Extract the (x, y) coordinate from the center of the cell holding the provided text.  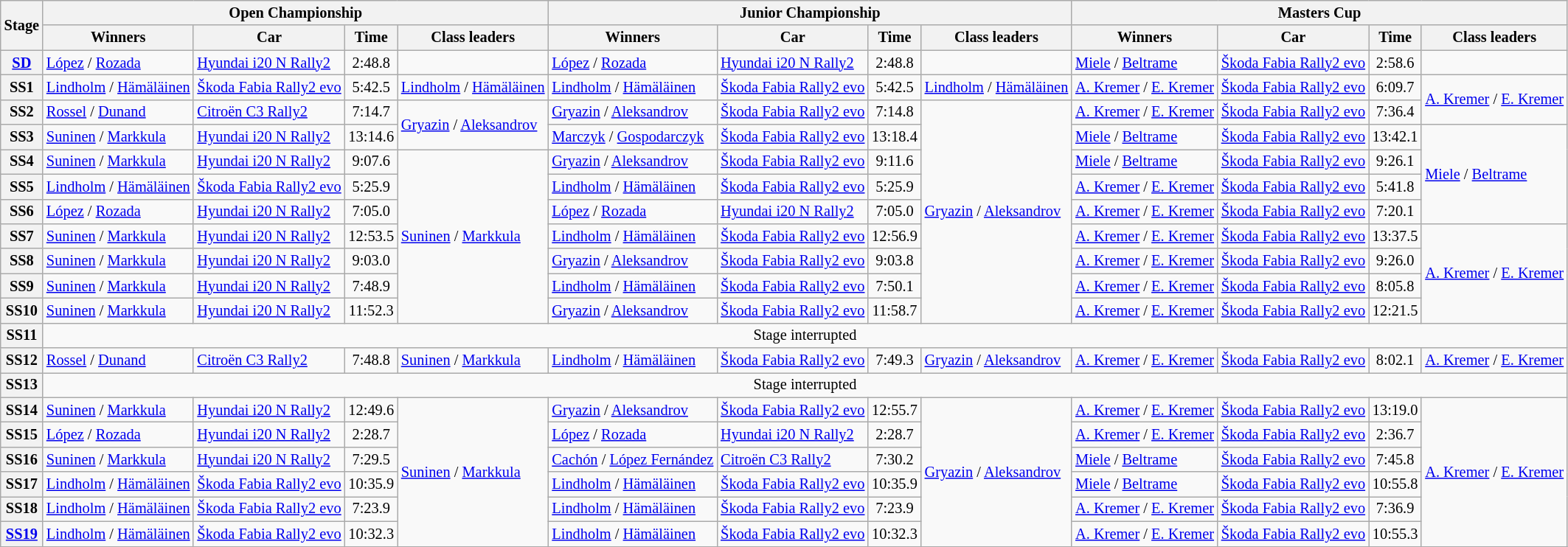
12:49.6 (372, 410)
Junior Championship (810, 13)
5:41.8 (1395, 187)
13:14.6 (372, 137)
Masters Cup (1319, 13)
7:20.1 (1395, 212)
SS3 (22, 137)
SS11 (22, 335)
7:29.5 (372, 459)
11:58.7 (894, 310)
7:30.2 (894, 459)
10:55.8 (1395, 484)
SS9 (22, 286)
7:48.9 (372, 286)
7:49.3 (894, 360)
SS19 (22, 534)
SS10 (22, 310)
SS2 (22, 112)
12:55.7 (894, 410)
9:26.1 (1395, 161)
8:05.8 (1395, 286)
Marczyk / Gospodarczyk (633, 137)
SS12 (22, 360)
SS15 (22, 434)
7:45.8 (1395, 459)
8:02.1 (1395, 360)
13:37.5 (1395, 236)
13:18.4 (894, 137)
9:03.0 (372, 261)
7:14.7 (372, 112)
7:50.1 (894, 286)
SS7 (22, 236)
11:52.3 (372, 310)
10:55.3 (1395, 534)
SS4 (22, 161)
Open Championship (295, 13)
SS18 (22, 509)
SS14 (22, 410)
SS17 (22, 484)
12:56.9 (894, 236)
SS13 (22, 385)
12:21.5 (1395, 310)
Stage (22, 25)
SD (22, 63)
2:36.7 (1395, 434)
9:07.6 (372, 161)
SS8 (22, 261)
7:48.8 (372, 360)
7:36.9 (1395, 509)
13:19.0 (1395, 410)
SS16 (22, 459)
SS5 (22, 187)
SS1 (22, 87)
9:03.8 (894, 261)
SS6 (22, 212)
9:26.0 (1395, 261)
Cachón / López Fernández (633, 459)
2:58.6 (1395, 63)
7:36.4 (1395, 112)
6:09.7 (1395, 87)
7:14.8 (894, 112)
12:53.5 (372, 236)
13:42.1 (1395, 137)
9:11.6 (894, 161)
